Find where the given text appears and provide that cell's center as (x, y) coordinate. 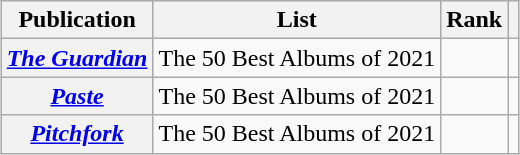
Paste (77, 96)
The Guardian (77, 58)
List (297, 20)
Pitchfork (77, 134)
Rank (474, 20)
Publication (77, 20)
